Scan for the cell matching the given text and deliver its [x, y] coordinate at center. 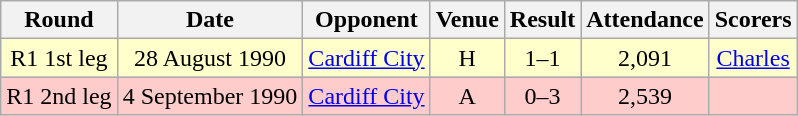
2,091 [645, 58]
1–1 [542, 58]
Opponent [366, 20]
0–3 [542, 96]
R1 2nd leg [59, 96]
Charles [753, 58]
28 August 1990 [210, 58]
Result [542, 20]
R1 1st leg [59, 58]
Round [59, 20]
Venue [467, 20]
Attendance [645, 20]
Scorers [753, 20]
4 September 1990 [210, 96]
H [467, 58]
2,539 [645, 96]
Date [210, 20]
A [467, 96]
